Locate the cell with the specified text and output its (x, y) center coordinate. 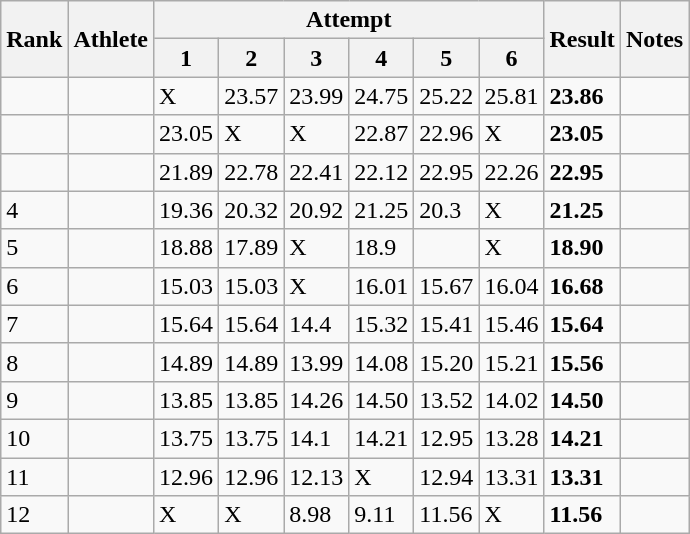
15.41 (446, 324)
15.20 (446, 362)
Rank (34, 39)
21.89 (186, 172)
22.87 (382, 134)
9.11 (382, 515)
7 (34, 324)
18.9 (382, 248)
12.13 (316, 477)
3 (316, 58)
14.4 (316, 324)
10 (34, 438)
20.32 (252, 210)
12.94 (446, 477)
15.67 (446, 286)
15.32 (382, 324)
12.95 (446, 438)
22.26 (512, 172)
9 (34, 400)
2 (252, 58)
17.89 (252, 248)
1 (186, 58)
25.22 (446, 96)
12 (34, 515)
24.75 (382, 96)
16.68 (582, 286)
23.99 (316, 96)
16.01 (382, 286)
23.57 (252, 96)
Notes (654, 39)
13.28 (512, 438)
22.41 (316, 172)
13.52 (446, 400)
Athlete (111, 39)
19.36 (186, 210)
18.88 (186, 248)
Attempt (349, 20)
15.56 (582, 362)
14.02 (512, 400)
15.21 (512, 362)
22.78 (252, 172)
8 (34, 362)
Result (582, 39)
23.86 (582, 96)
14.26 (316, 400)
20.3 (446, 210)
8.98 (316, 515)
16.04 (512, 286)
22.12 (382, 172)
14.1 (316, 438)
13.99 (316, 362)
22.96 (446, 134)
20.92 (316, 210)
15.46 (512, 324)
14.08 (382, 362)
18.90 (582, 248)
11 (34, 477)
25.81 (512, 96)
